Return the [x, y] coordinate for the center point of the cell that contains the specified text.  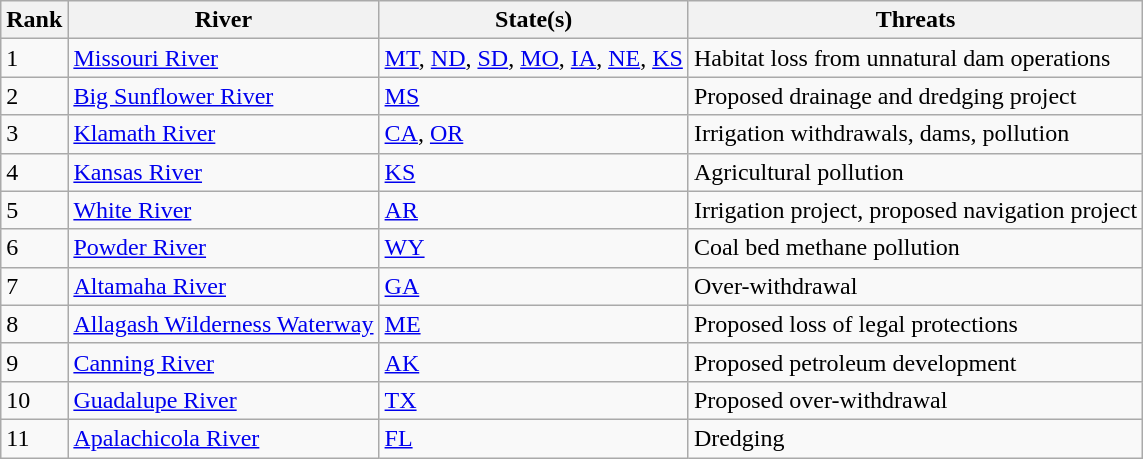
AK [534, 362]
State(s) [534, 20]
GA [534, 286]
Over-withdrawal [915, 286]
Kansas River [224, 172]
CA, OR [534, 134]
7 [34, 286]
FL [534, 438]
5 [34, 210]
ME [534, 324]
Proposed loss of legal protections [915, 324]
AR [534, 210]
Irrigation project, proposed navigation project [915, 210]
2 [34, 96]
11 [34, 438]
8 [34, 324]
Klamath River [224, 134]
Proposed petroleum development [915, 362]
Dredging [915, 438]
Guadalupe River [224, 400]
WY [534, 248]
Apalachicola River [224, 438]
Rank [34, 20]
9 [34, 362]
White River [224, 210]
Powder River [224, 248]
6 [34, 248]
10 [34, 400]
TX [534, 400]
Canning River [224, 362]
Coal bed methane pollution [915, 248]
Missouri River [224, 58]
1 [34, 58]
Irrigation withdrawals, dams, pollution [915, 134]
3 [34, 134]
KS [534, 172]
Habitat loss from unnatural dam operations [915, 58]
4 [34, 172]
Allagash Wilderness Waterway [224, 324]
River [224, 20]
Altamaha River [224, 286]
MS [534, 96]
Threats [915, 20]
Big Sunflower River [224, 96]
Agricultural pollution [915, 172]
MT, ND, SD, MO, IA, NE, KS [534, 58]
Proposed drainage and dredging project [915, 96]
Proposed over-withdrawal [915, 400]
